Find where the given text appears and provide that cell's center as (X, Y) coordinate. 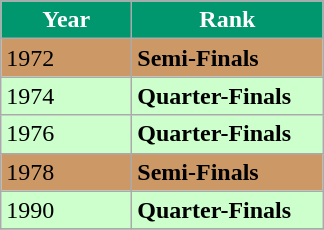
1990 (66, 210)
Year (66, 20)
Rank (228, 20)
1972 (66, 58)
1976 (66, 134)
1978 (66, 172)
1974 (66, 96)
